Return [x, y] of the center of cell containing provided text 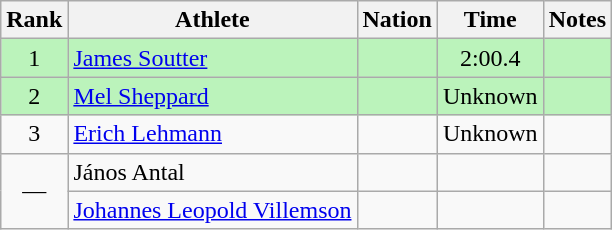
Rank [34, 20]
Erich Lehmann [212, 134]
1 [34, 58]
2 [34, 96]
János Antal [212, 172]
Time [490, 20]
2:00.4 [490, 58]
Johannes Leopold Villemson [212, 210]
Nation [397, 20]
James Soutter [212, 58]
Mel Sheppard [212, 96]
Athlete [212, 20]
— [34, 191]
3 [34, 134]
Notes [577, 20]
